Output the (X, Y) coordinate of the center of the cell containing the given text.  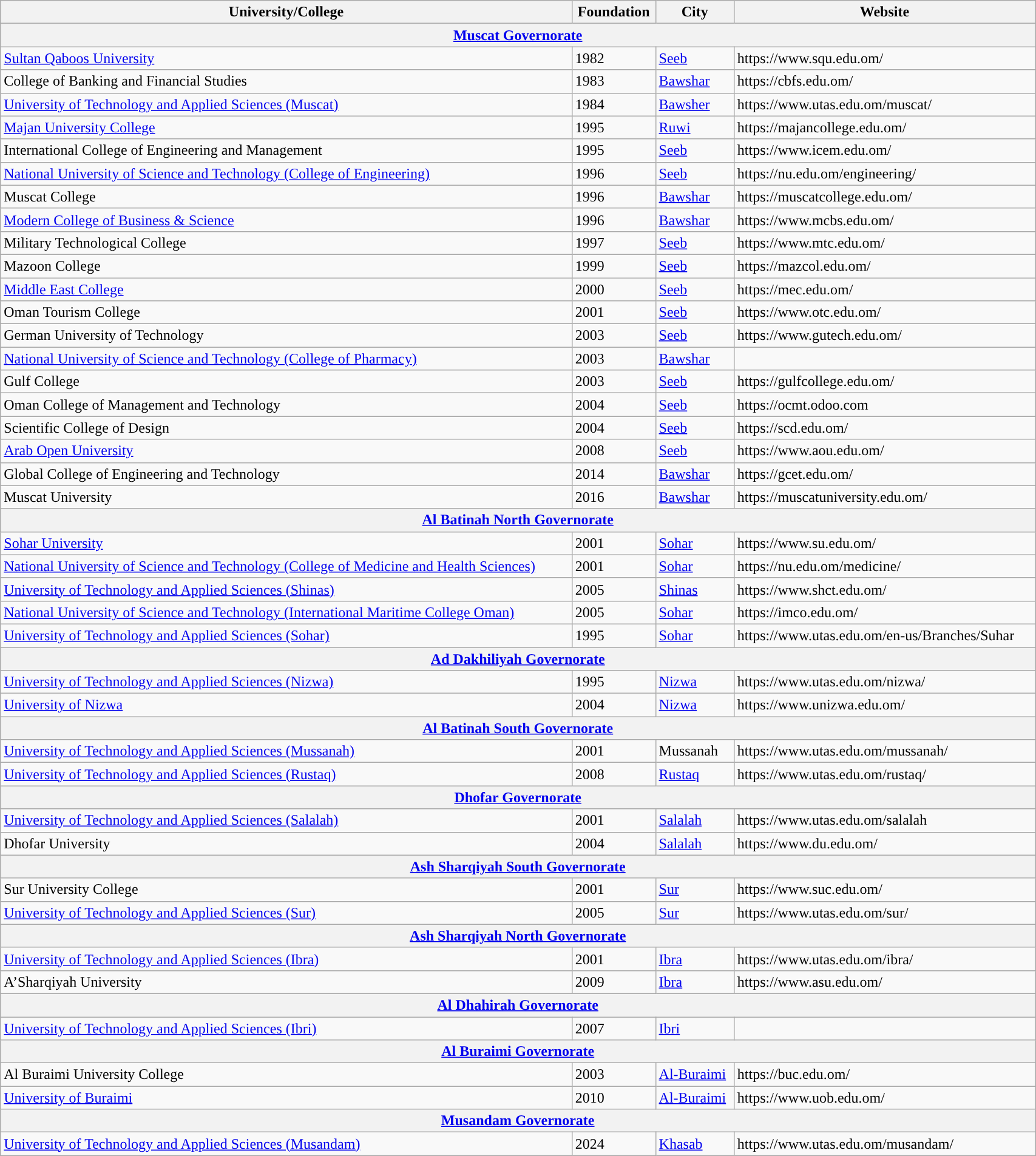
National University of Science and Technology (College of Pharmacy) (286, 359)
University of Technology and Applied Sciences (Musandam) (286, 1144)
https://gulfcollege.edu.om/ (884, 382)
https://scd.edu.om/ (884, 428)
Scientific College of Design (286, 428)
National University of Science and Technology (International Maritime College Oman) (286, 612)
Al Buraimi University College (286, 1075)
1984 (614, 104)
University of Technology and Applied Sciences (Nizwa) (286, 682)
Modern College of Business & Science (286, 220)
2009 (614, 982)
International College of Engineering and Management (286, 150)
2014 (614, 474)
https://imco.edu.om/ (884, 612)
University of Technology and Applied Sciences (Ibra) (286, 959)
https://nu.edu.om/engineering/ (884, 174)
Sohar University (286, 543)
University of Technology and Applied Sciences (Muscat) (286, 104)
University of Technology and Applied Sciences (Sur) (286, 913)
University of Nizwa (286, 705)
University of Technology and Applied Sciences (Shinas) (286, 589)
Al Dhahirah Governorate (518, 1005)
2007 (614, 1029)
University of Technology and Applied Sciences (Sohar) (286, 635)
https://www.squ.edu.om/ (884, 58)
Foundation (614, 12)
Ibri (694, 1029)
Al Buraimi Governorate (518, 1052)
https://www.su.edu.om/ (884, 543)
Mussanah (694, 751)
Oman Tourism College (286, 313)
Ruwi (694, 127)
https://mazcol.edu.om/ (884, 266)
Muscat College (286, 197)
Majan University College (286, 127)
https://muscatuniversity.edu.om/ (884, 497)
https://www.utas.edu.om/nizwa/ (884, 682)
https://www.utas.edu.om/muscat/ (884, 104)
Arab Open University (286, 451)
Al Batinah North Governorate (518, 520)
1982 (614, 58)
Muscat University (286, 497)
2024 (614, 1144)
Oman College of Management and Technology (286, 405)
https://www.du.edu.om/ (884, 843)
https://www.aou.edu.om/ (884, 451)
https://buc.edu.om/ (884, 1075)
https://www.utas.edu.om/salalah (884, 820)
Military Technological College (286, 243)
https://www.otc.edu.om/ (884, 313)
https://gcet.edu.om/ (884, 474)
https://www.utas.edu.om/ibra/ (884, 959)
Muscat Governorate (518, 35)
Gulf College (286, 382)
Ash Sharqiyah South Governorate (518, 867)
University of Technology and Applied Sciences (Ibri) (286, 1029)
https://www.unizwa.edu.om/ (884, 705)
https://muscatcollege.edu.om/ (884, 197)
University/College (286, 12)
Website (884, 12)
https://www.gutech.edu.om/ (884, 336)
University of Technology and Applied Sciences (Mussanah) (286, 751)
https://www.mtc.edu.om/ (884, 243)
Mazoon College (286, 266)
University of Technology and Applied Sciences (Rustaq) (286, 774)
2000 (614, 289)
National University of Science and Technology (College of Medicine and Health Sciences) (286, 566)
https://www.utas.edu.om/mussanah/ (884, 751)
1983 (614, 81)
https://cbfs.edu.om/ (884, 81)
Sur University College (286, 890)
Khasab (694, 1144)
Middle East College (286, 289)
University of Buraimi (286, 1098)
https://ocmt.odoo.com (884, 405)
https://nu.edu.om/medicine/ (884, 566)
https://www.utas.edu.om/musandam/ (884, 1144)
A’Sharqiyah University (286, 982)
College of Banking and Financial Studies (286, 81)
Sultan Qaboos University (286, 58)
Ad Dakhiliyah Governorate (518, 658)
https://majancollege.edu.om/ (884, 127)
City (694, 12)
National University of Science and Technology (College of Engineering) (286, 174)
https://mec.edu.om/ (884, 289)
Rustaq (694, 774)
https://www.uob.edu.om/ (884, 1098)
2010 (614, 1098)
https://www.utas.edu.om/sur/ (884, 913)
German University of Technology (286, 336)
https://www.mcbs.edu.om/ (884, 220)
Global College of Engineering and Technology (286, 474)
https://www.asu.edu.om/ (884, 982)
1999 (614, 266)
University of Technology and Applied Sciences (Salalah) (286, 820)
Musandam Governorate (518, 1121)
1997 (614, 243)
https://www.utas.edu.om/en-us/Branches/Suhar (884, 635)
Dhofar University (286, 843)
https://www.shct.edu.om/ (884, 589)
2016 (614, 497)
https://www.suc.edu.om/ (884, 890)
Al Batinah South Governorate (518, 728)
https://www.icem.edu.om/ (884, 150)
https://www.utas.edu.om/rustaq/ (884, 774)
Ash Sharqiyah North Governorate (518, 936)
Dhofar Governorate (518, 797)
Shinas (694, 589)
Bawsher (694, 104)
